Search for the cell housing the specified text and yield its [x, y] center coordinate. 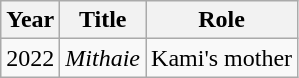
Title [103, 20]
2022 [30, 58]
Mithaie [103, 58]
Kami's mother [222, 58]
Year [30, 20]
Role [222, 20]
